Output the (x, y) coordinate of the center of the cell containing the given text.  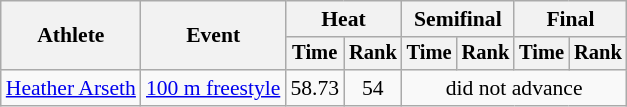
did not advance (514, 88)
Heather Arseth (71, 88)
54 (373, 88)
Heat (343, 19)
Final (570, 19)
Athlete (71, 36)
58.73 (314, 88)
Event (213, 36)
Semifinal (458, 19)
100 m freestyle (213, 88)
